Identify which cell holds the provided text, then report its [X, Y] central coordinate. 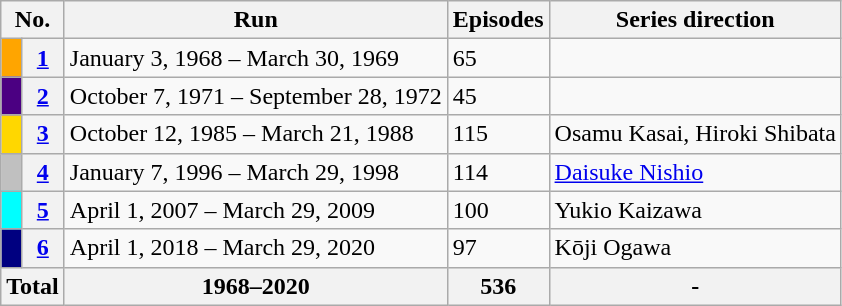
Total [33, 286]
2 [42, 96]
April 1, 2018 – March 29, 2020 [256, 248]
536 [498, 286]
Series direction [695, 20]
January 7, 1996 – March 29, 1998 [256, 172]
3 [42, 134]
65 [498, 58]
April 1, 2007 – March 29, 2009 [256, 210]
October 12, 1985 – March 21, 1988 [256, 134]
October 7, 1971 – September 28, 1972 [256, 96]
Daisuke Nishio [695, 172]
No. [33, 20]
Osamu Kasai, Hiroki Shibata [695, 134]
4 [42, 172]
Yukio Kaizawa [695, 210]
45 [498, 96]
Kōji Ogawa [695, 248]
1 [42, 58]
5 [42, 210]
- [695, 286]
6 [42, 248]
100 [498, 210]
1968–2020 [256, 286]
January 3, 1968 – March 30, 1969 [256, 58]
97 [498, 248]
114 [498, 172]
Run [256, 20]
115 [498, 134]
Episodes [498, 20]
